Capture the cell that displays the provided text and extract its (x, y) central coordinate. 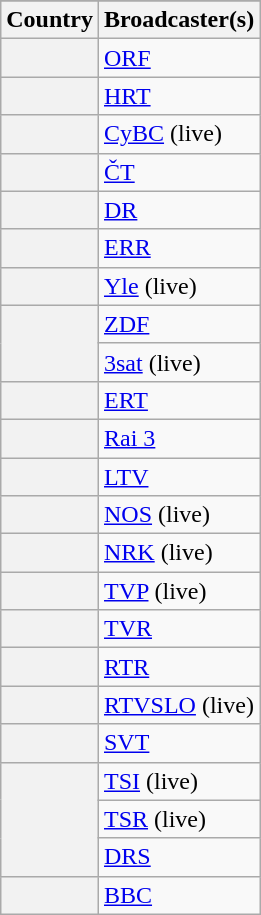
3sat (live) (178, 362)
TSI (live) (178, 781)
ORF (178, 58)
ČT (178, 172)
ZDF (178, 324)
BBC (178, 895)
HRT (178, 96)
TVR (178, 629)
LTV (178, 477)
RTVSLO (live) (178, 705)
TSR (live) (178, 819)
ERT (178, 400)
Rai 3 (178, 438)
Yle (live) (178, 286)
SVT (178, 743)
RTR (178, 667)
NOS (live) (178, 515)
ERR (178, 248)
TVP (live) (178, 591)
CyBC (live) (178, 134)
DR (178, 210)
DRS (178, 857)
Country (50, 20)
NRK (live) (178, 553)
Broadcaster(s) (178, 20)
